Capture the cell that displays the provided text and extract its (x, y) central coordinate. 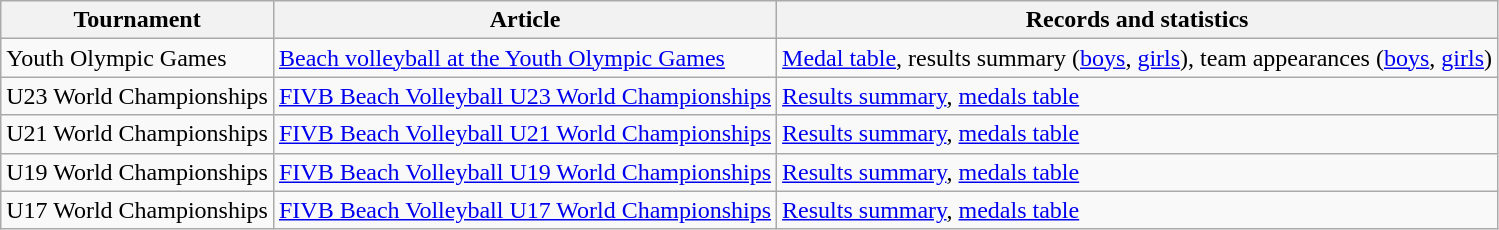
Beach volleyball at the Youth Olympic Games (524, 58)
Article (524, 20)
U21 World Championships (138, 134)
FIVB Beach Volleyball U17 World Championships (524, 210)
FIVB Beach Volleyball U19 World Championships (524, 172)
FIVB Beach Volleyball U21 World Championships (524, 134)
Tournament (138, 20)
Youth Olympic Games (138, 58)
Medal table, results summary (boys, girls), team appearances (boys, girls) (1138, 58)
U19 World Championships (138, 172)
FIVB Beach Volleyball U23 World Championships (524, 96)
U17 World Championships (138, 210)
Records and statistics (1138, 20)
U23 World Championships (138, 96)
